Output the (X, Y) coordinate of the center of the cell containing the given text.  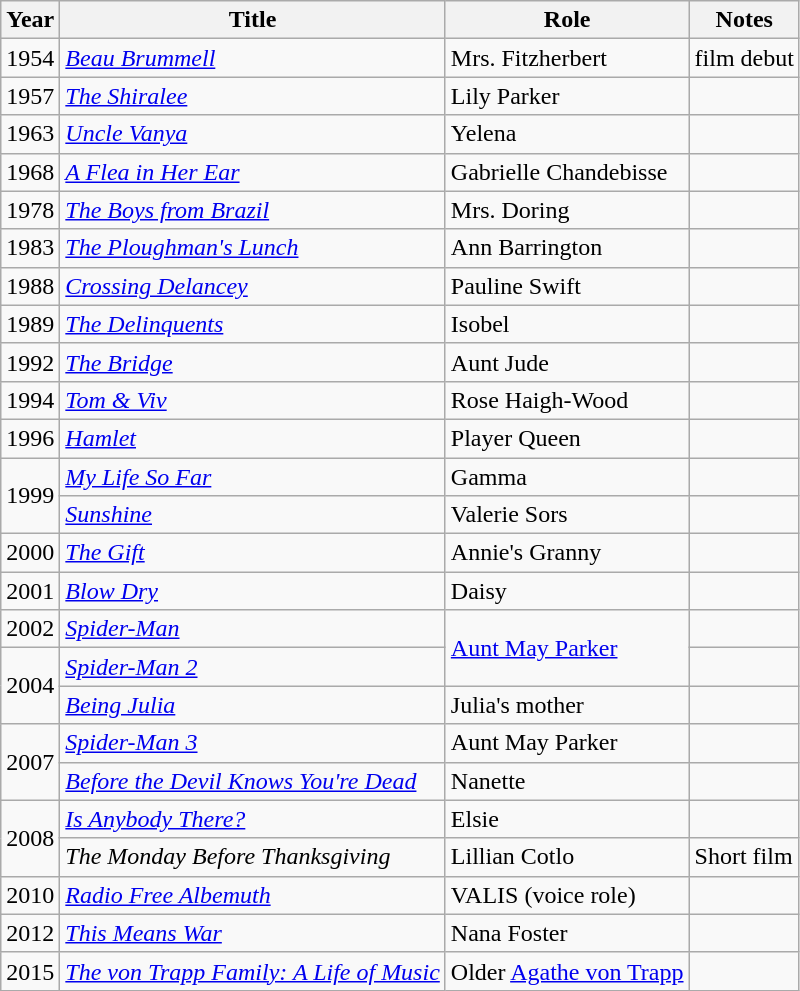
1963 (30, 134)
Lillian Cotlo (567, 857)
1992 (30, 362)
Is Anybody There? (253, 819)
1954 (30, 58)
Spider-Man (253, 629)
1989 (30, 324)
2010 (30, 895)
Hamlet (253, 438)
1983 (30, 248)
Before the Devil Knows You're Dead (253, 781)
2001 (30, 591)
2015 (30, 971)
Lily Parker (567, 96)
1968 (30, 172)
My Life So Far (253, 477)
Mrs. Fitzherbert (567, 58)
A Flea in Her Ear (253, 172)
Player Queen (567, 438)
The von Trapp Family: A Life of Music (253, 971)
Uncle Vanya (253, 134)
Year (30, 20)
Short film (744, 857)
Title (253, 20)
The Bridge (253, 362)
Crossing Delancey (253, 286)
Valerie Sors (567, 515)
Elsie (567, 819)
Spider-Man 2 (253, 667)
The Delinquents (253, 324)
2002 (30, 629)
Yelena (567, 134)
The Ploughman's Lunch (253, 248)
1996 (30, 438)
Gamma (567, 477)
Aunt Jude (567, 362)
The Shiralee (253, 96)
The Gift (253, 553)
Sunshine (253, 515)
Gabrielle Chandebisse (567, 172)
The Boys from Brazil (253, 210)
Rose Haigh-Wood (567, 400)
Isobel (567, 324)
Notes (744, 20)
2007 (30, 762)
1994 (30, 400)
Tom & Viv (253, 400)
2012 (30, 933)
Beau Brummell (253, 58)
Nana Foster (567, 933)
Daisy (567, 591)
The Monday Before Thanksgiving (253, 857)
This Means War (253, 933)
Role (567, 20)
2000 (30, 553)
film debut (744, 58)
1999 (30, 496)
1978 (30, 210)
1988 (30, 286)
Annie's Granny (567, 553)
VALIS (voice role) (567, 895)
Radio Free Albemuth (253, 895)
2004 (30, 686)
Ann Barrington (567, 248)
Nanette (567, 781)
Spider-Man 3 (253, 743)
Blow Dry (253, 591)
Julia's mother (567, 705)
1957 (30, 96)
Being Julia (253, 705)
2008 (30, 838)
Older Agathe von Trapp (567, 971)
Mrs. Doring (567, 210)
Pauline Swift (567, 286)
